Return [X, Y] of the center of cell containing provided text 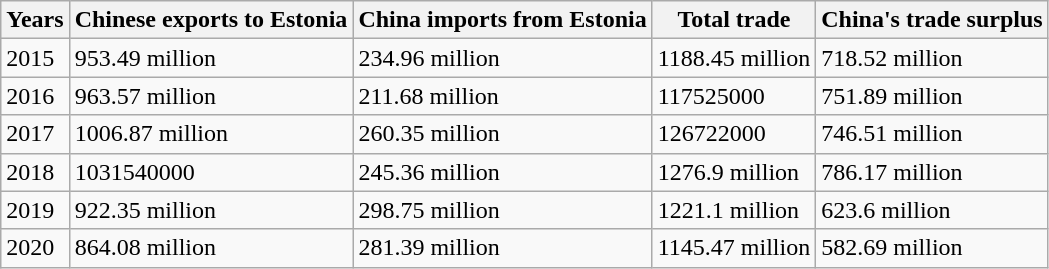
China's trade surplus [932, 20]
1031540000 [211, 172]
582.69 million [932, 248]
1188.45 million [734, 58]
Chinese exports to Estonia [211, 20]
Years [35, 20]
260.35 million [502, 134]
786.17 million [932, 172]
Total trade [734, 20]
864.08 million [211, 248]
1221.1 million [734, 210]
2019 [35, 210]
281.39 million [502, 248]
751.89 million [932, 96]
963.57 million [211, 96]
298.75 million [502, 210]
245.36 million [502, 172]
234.96 million [502, 58]
922.35 million [211, 210]
2018 [35, 172]
1006.87 million [211, 134]
2017 [35, 134]
117525000 [734, 96]
211.68 million [502, 96]
1276.9 million [734, 172]
China imports from Estonia [502, 20]
2016 [35, 96]
2020 [35, 248]
1145.47 million [734, 248]
2015 [35, 58]
718.52 million [932, 58]
623.6 million [932, 210]
746.51 million [932, 134]
126722000 [734, 134]
953.49 million [211, 58]
